Return the (x, y) coordinate for the center point of the cell that contains the specified text.  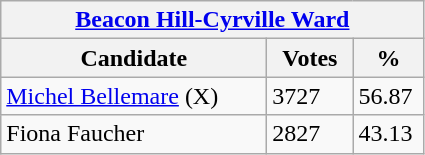
Fiona Faucher (134, 134)
Michel Bellemare (X) (134, 96)
Candidate (134, 58)
% (388, 58)
56.87 (388, 96)
Beacon Hill-Cyrville Ward (212, 20)
3727 (310, 96)
43.13 (388, 134)
Votes (310, 58)
2827 (310, 134)
